Output the (x, y) coordinate of the center of the cell containing the given text.  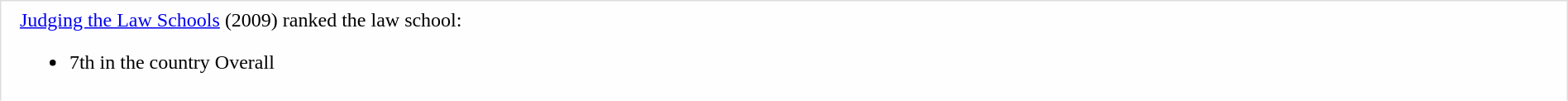
Judging the Law Schools (2009) ranked the law school:7th in the country Overall (789, 51)
